Find where the given text appears and provide that cell's center as [X, Y] coordinate. 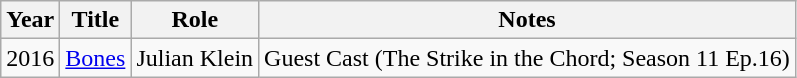
2016 [30, 58]
Bones [96, 58]
Guest Cast (The Strike in the Chord; Season 11 Ep.16) [528, 58]
Year [30, 20]
Title [96, 20]
Notes [528, 20]
Role [195, 20]
Julian Klein [195, 58]
